For the text-containing cell, return its midpoint in (x, y) coordinate format. 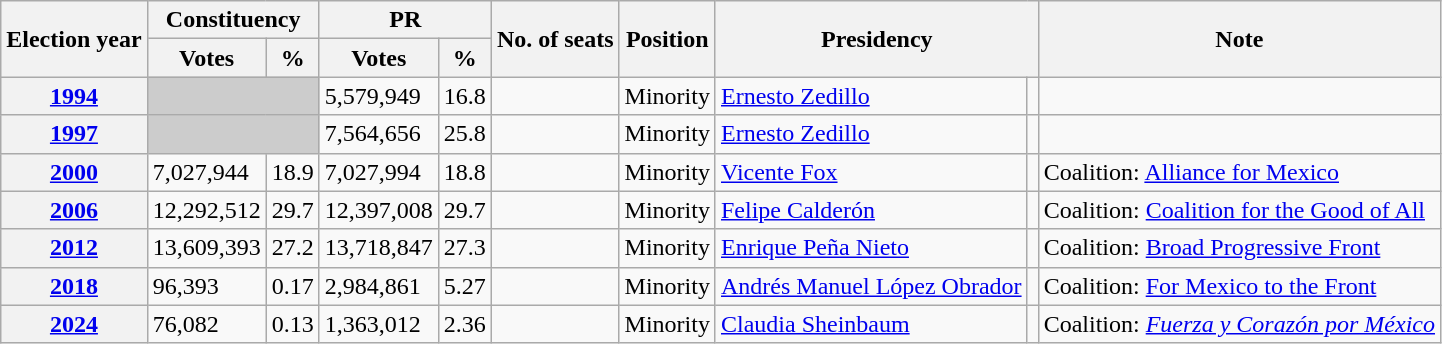
Andrés Manuel López Obrador (871, 286)
27.2 (292, 248)
27.3 (464, 248)
12,397,008 (378, 210)
13,718,847 (378, 248)
Coalition: Coalition for the Good of All (1239, 210)
Coalition: Fuerza y Corazón por México (1239, 324)
7,564,656 (378, 134)
18.8 (464, 172)
1997 (74, 134)
18.9 (292, 172)
Position (667, 39)
Constituency (233, 20)
No. of seats (555, 39)
25.8 (464, 134)
96,393 (206, 286)
2,984,861 (378, 286)
7,027,944 (206, 172)
Enrique Peña Nieto (871, 248)
16.8 (464, 96)
7,027,994 (378, 172)
Vicente Fox (871, 172)
Claudia Sheinbaum (871, 324)
PR (405, 20)
Coalition: For Mexico to the Front (1239, 286)
Coalition: Alliance for Mexico (1239, 172)
0.13 (292, 324)
Presidency (876, 39)
1994 (74, 96)
2012 (74, 248)
1,363,012 (378, 324)
13,609,393 (206, 248)
5,579,949 (378, 96)
76,082 (206, 324)
Coalition: Broad Progressive Front (1239, 248)
0.17 (292, 286)
5.27 (464, 286)
12,292,512 (206, 210)
2006 (74, 210)
2.36 (464, 324)
2000 (74, 172)
Note (1239, 39)
Election year (74, 39)
Felipe Calderón (871, 210)
2024 (74, 324)
2018 (74, 286)
